Identify which cell holds the provided text, then report its [x, y] central coordinate. 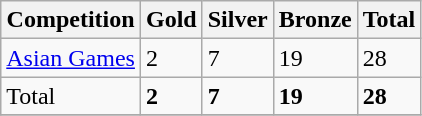
Asian Games [71, 58]
Gold [171, 20]
Bronze [315, 20]
Competition [71, 20]
Silver [238, 20]
